From the cell containing the given text, extract its center point as [x, y] coordinate. 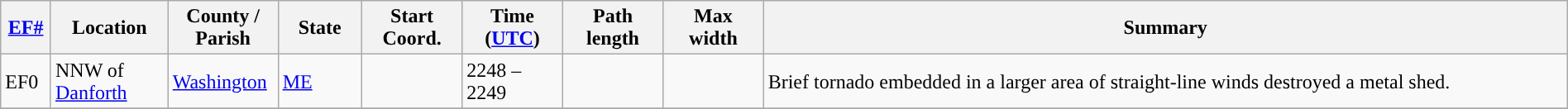
Summary [1165, 28]
EF# [26, 28]
2248 – 2249 [513, 81]
Washington [223, 81]
ME [319, 81]
County / Parish [223, 28]
State [319, 28]
NNW of Danforth [109, 81]
Path length [612, 28]
EF0 [26, 81]
Brief tornado embedded in a larger area of straight-line winds destroyed a metal shed. [1165, 81]
Time (UTC) [513, 28]
Start Coord. [412, 28]
Max width [713, 28]
Location [109, 28]
